Return the (X, Y) coordinate for the center point of the cell that contains the specified text.  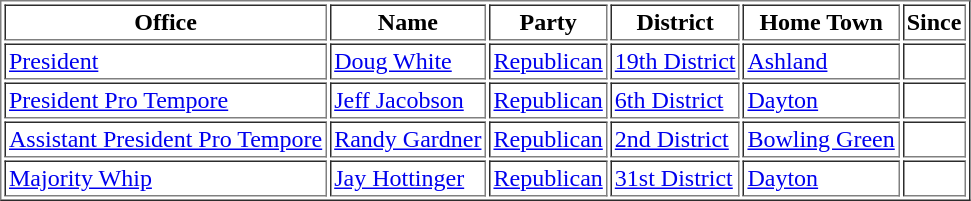
Jeff Jacobson (408, 100)
Party (548, 22)
Bowling Green (821, 140)
Assistant President Pro Tempore (165, 140)
31st District (675, 178)
President Pro Tempore (165, 100)
Jay Hottinger (408, 178)
Since (934, 22)
6th District (675, 100)
Office (165, 22)
Randy Gardner (408, 140)
Majority Whip (165, 178)
President (165, 62)
2nd District (675, 140)
Doug White (408, 62)
Name (408, 22)
19th District (675, 62)
Ashland (821, 62)
Home Town (821, 22)
District (675, 22)
